Locate the cell with the specified text and output its (X, Y) center coordinate. 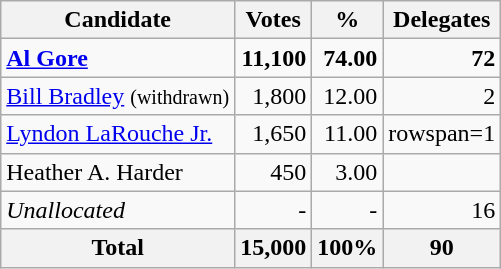
16 (442, 210)
Bill Bradley (withdrawn) (118, 96)
450 (274, 172)
72 (442, 58)
1,800 (274, 96)
100% (348, 248)
74.00 (348, 58)
Delegates (442, 20)
Unallocated (118, 210)
Heather A. Harder (118, 172)
Votes (274, 20)
Lyndon LaRouche Jr. (118, 134)
3.00 (348, 172)
15,000 (274, 248)
rowspan=1 (442, 134)
90 (442, 248)
2 (442, 96)
12.00 (348, 96)
1,650 (274, 134)
Candidate (118, 20)
11.00 (348, 134)
% (348, 20)
Al Gore (118, 58)
11,100 (274, 58)
Total (118, 248)
